Locate the cell with the specified text and output its (X, Y) center coordinate. 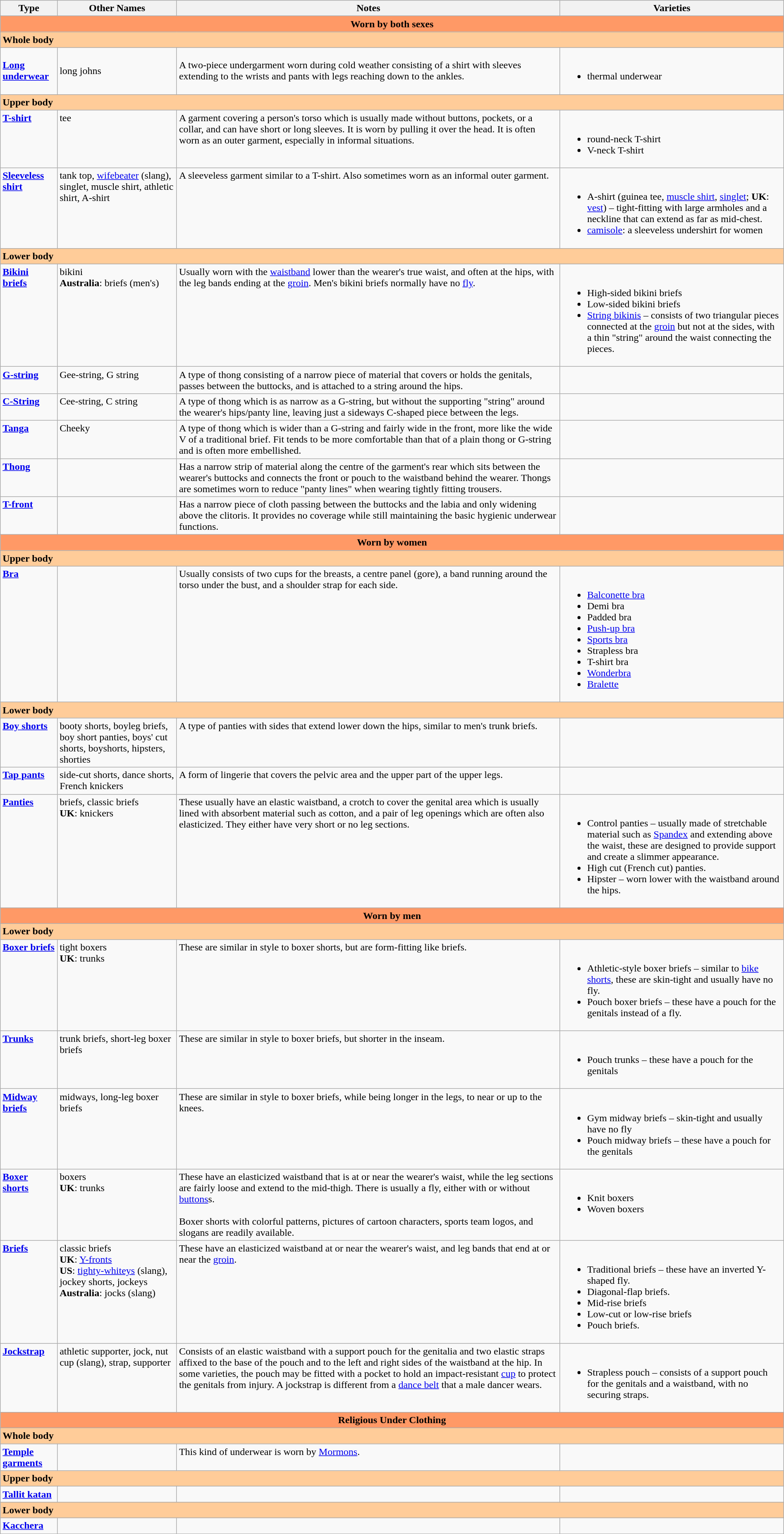
Boxer shorts (29, 1204)
athletic supporter, jock, nut cup (slang), strap, supporter (117, 1378)
Worn by both sexes (392, 24)
Cee-string, C string (117, 407)
Thong (29, 477)
Worn by men (392, 916)
A sleeveless garment similar to a T-shirt. Also sometimes worn as an informal outer garment. (368, 208)
G-string (29, 380)
Other Names (117, 8)
Balconette braDemi braPadded braPush-up braSports braStrapless braT-shirt braWonderbraBralette (672, 634)
Midway briefs (29, 1129)
Varieties (672, 8)
C-String (29, 407)
Trunks (29, 1060)
These have an elasticized waistband at or near the wearer's waist, and leg bands that end at or near the groin. (368, 1292)
Religious Under Clothing (392, 1420)
Panties (29, 851)
booty shorts, boyleg briefs, boy short panties, boys' cut shorts, boyshorts, hipsters, shorties (117, 743)
long johns (117, 71)
Type (29, 8)
thermal underwear (672, 71)
side-cut shorts, dance shorts, French knickers (117, 781)
Briefs (29, 1292)
round-neck T-shirtV-neck T-shirt (672, 139)
Bikini briefs (29, 315)
Pouch trunks – these have a pouch for the genitals (672, 1060)
Notes (368, 8)
tight boxersUK: trunks (117, 985)
Boy shorts (29, 743)
trunk briefs, short-leg boxer briefs (117, 1060)
midways, long-leg boxer briefs (117, 1129)
Gee-string, G string (117, 380)
Gym midway briefs – skin-tight and usually have no flyPouch midway briefs – these have a pouch for the genitals (672, 1129)
These are similar in style to boxer briefs, but shorter in the inseam. (368, 1060)
bikiniAustralia: briefs (men's) (117, 315)
Traditional briefs – these have an inverted Y-shaped fly.Diagonal-flap briefs.Mid-rise briefsLow-cut or low-rise briefsPouch briefs. (672, 1292)
Tap pants (29, 781)
Bra (29, 634)
Temple garments (29, 1457)
These are similar in style to boxer briefs, while being longer in the legs, to near or up to the knees. (368, 1129)
Kacchera (29, 1526)
tank top, wifebeater (slang), singlet, muscle shirt, athletic shirt, A-shirt (117, 208)
A form of lingerie that covers the pelvic area and the upper part of the upper legs. (368, 781)
This kind of underwear is worn by Mormons. (368, 1457)
tee (117, 139)
Sleeveless shirt (29, 208)
Strapless pouch – consists of a support pouch for the genitals and a waistband, with no securing straps. (672, 1378)
Cheeky (117, 439)
classic briefsUK: Y-frontsUS: tighty-whiteys (slang), jockey shorts, jockeysAustralia: jocks (slang) (117, 1292)
briefs, classic briefsUK: knickers (117, 851)
boxersUK: trunks (117, 1204)
Jockstrap (29, 1378)
T-front (29, 516)
T-shirt (29, 139)
These are similar in style to boxer shorts, but are form-fitting like briefs. (368, 985)
Tallit katan (29, 1494)
Long underwear (29, 71)
Worn by women (392, 543)
A type of panties with sides that extend lower down the hips, similar to men's trunk briefs. (368, 743)
Boxer briefs (29, 985)
Tanga (29, 439)
Knit boxersWoven boxers (672, 1204)
